Pinpoint the cell where the given text exists, returning its [X, Y] midpoint coordinate. 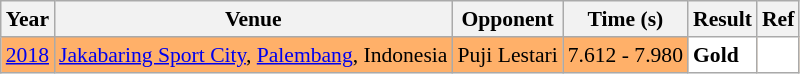
Time (s) [626, 19]
Puji Lestari [508, 55]
7.612 - 7.980 [626, 55]
Year [28, 19]
Gold [722, 55]
Result [722, 19]
Opponent [508, 19]
Venue [253, 19]
2018 [28, 55]
Jakabaring Sport City, Palembang, Indonesia [253, 55]
Ref [778, 19]
